Determine the [X, Y] coordinate at the center of the cell enclosing the given text.  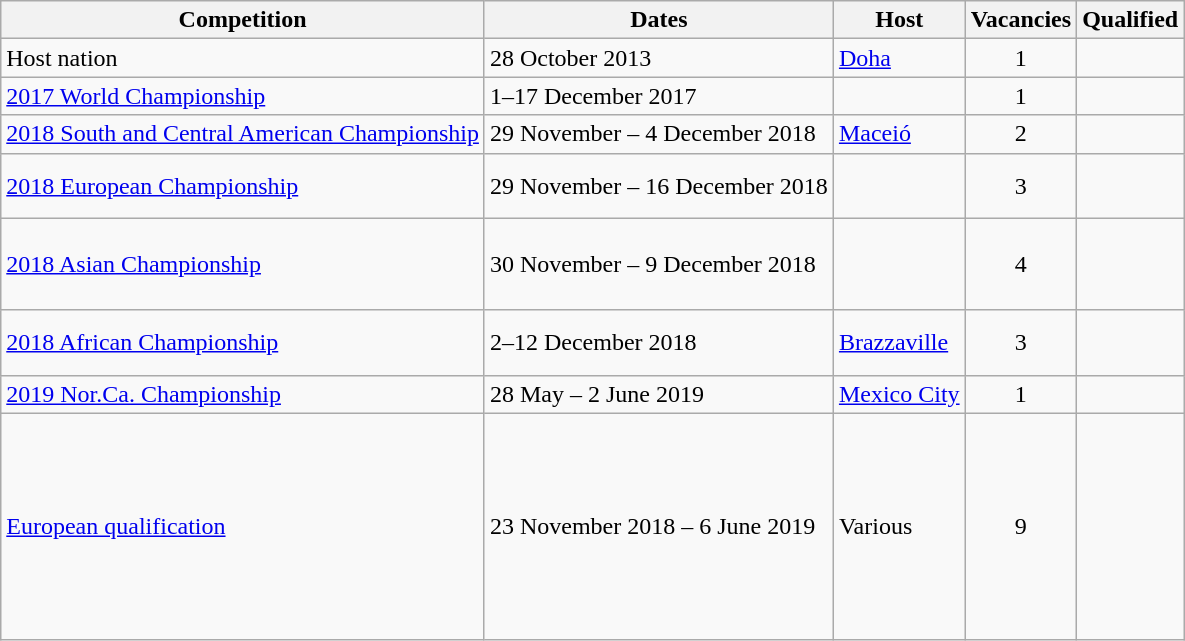
Brazzaville [899, 342]
2018 South and Central American Championship [243, 134]
30 November – 9 December 2018 [658, 264]
Various [899, 526]
23 November 2018 – 6 June 2019 [658, 526]
2 [1021, 134]
Competition [243, 20]
Host nation [243, 58]
Mexico City [899, 394]
2018 Asian Championship [243, 264]
2017 World Championship [243, 96]
29 November – 4 December 2018 [658, 134]
2019 Nor.Ca. Championship [243, 394]
Dates [658, 20]
European qualification [243, 526]
2018 African Championship [243, 342]
Host [899, 20]
29 November – 16 December 2018 [658, 186]
2–12 December 2018 [658, 342]
Qualified [1130, 20]
Doha [899, 58]
Maceió [899, 134]
Vacancies [1021, 20]
2018 European Championship [243, 186]
28 October 2013 [658, 58]
9 [1021, 526]
28 May – 2 June 2019 [658, 394]
4 [1021, 264]
1–17 December 2017 [658, 96]
